Find where the given text appears and provide that cell's center as (x, y) coordinate. 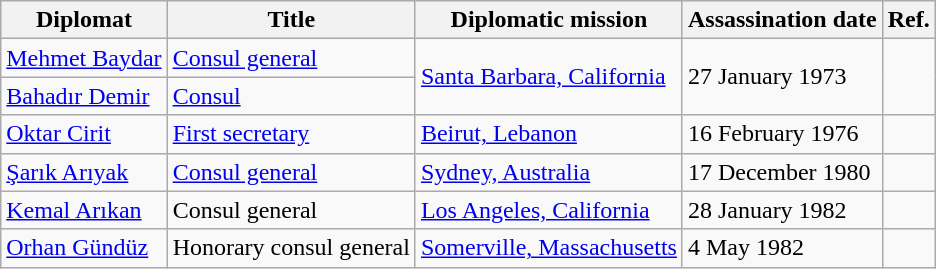
Diplomatic mission (548, 20)
Sydney, Australia (548, 172)
Kemal Arıkan (84, 210)
Orhan Gündüz (84, 248)
Beirut, Lebanon (548, 134)
17 December 1980 (782, 172)
Honorary consul general (291, 248)
Mehmet Baydar (84, 58)
Şarık Arıyak (84, 172)
16 February 1976 (782, 134)
First secretary (291, 134)
Consul (291, 96)
Bahadır Demir (84, 96)
Title (291, 20)
Santa Barbara, California (548, 77)
Oktar Cirit (84, 134)
Ref. (908, 20)
Somerville, Massachusetts (548, 248)
28 January 1982 (782, 210)
Diplomat (84, 20)
Assassination date (782, 20)
Los Angeles, California (548, 210)
4 May 1982 (782, 248)
27 January 1973 (782, 77)
